Return [x, y] of the center of cell containing provided text 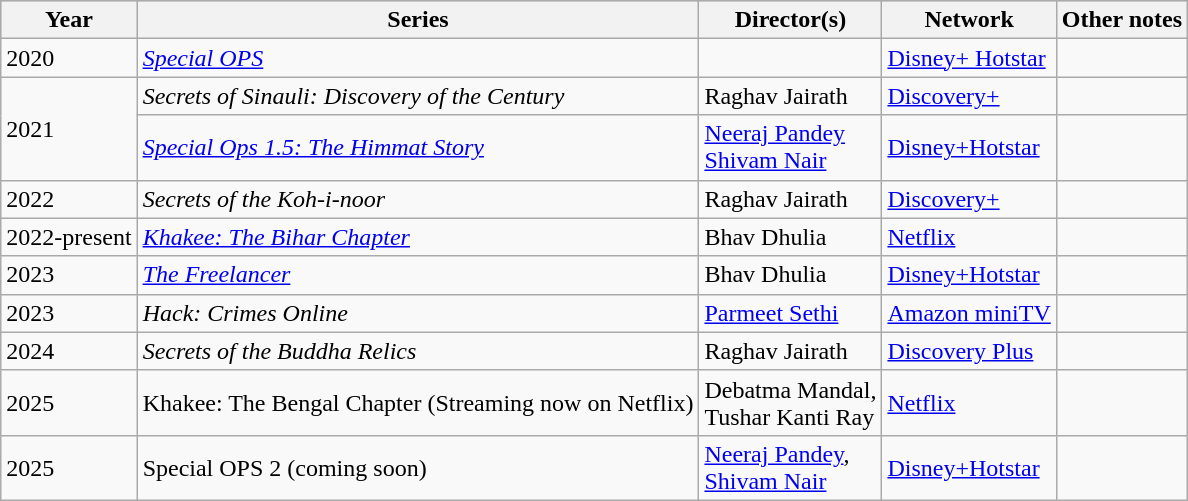
Secrets of Sinauli: Discovery of the Century [418, 96]
2021 [69, 128]
Neeraj PandeyShivam Nair [790, 148]
2024 [69, 351]
Network [969, 20]
Secrets of the Koh-i-noor [418, 199]
Series [418, 20]
Hack: Crimes Online [418, 313]
Special Ops 1.5: The Himmat Story [418, 148]
Other notes [1122, 20]
Disney+ Hotstar [969, 58]
Discovery Plus [969, 351]
Neeraj Pandey,Shivam Nair [790, 468]
Director(s) [790, 20]
Khakee: The Bihar Chapter [418, 237]
The Freelancer [418, 275]
Parmeet Sethi [790, 313]
Amazon miniTV [969, 313]
2020 [69, 58]
Debatma Mandal,Tushar Kanti Ray [790, 402]
Special OPS 2 (coming soon) [418, 468]
Year [69, 20]
2022-present [69, 237]
Khakee: The Bengal Chapter (Streaming now on Netflix) [418, 402]
Special OPS [418, 58]
Secrets of the Buddha Relics [418, 351]
2022 [69, 199]
